From the cell containing the given text, extract its center point as (X, Y) coordinate. 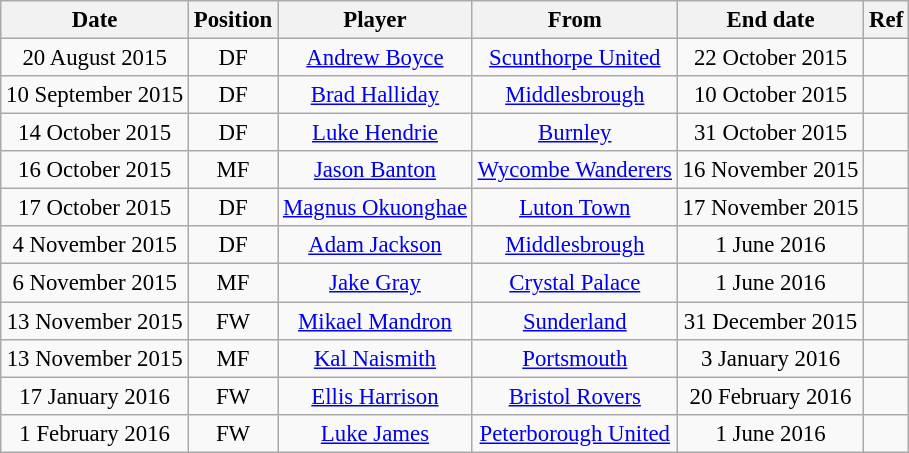
6 November 2015 (95, 283)
Jake Gray (376, 283)
4 November 2015 (95, 245)
Ellis Harrison (376, 396)
End date (770, 20)
31 December 2015 (770, 321)
16 October 2015 (95, 170)
Jason Banton (376, 170)
Position (234, 20)
14 October 2015 (95, 133)
22 October 2015 (770, 58)
1 February 2016 (95, 433)
17 January 2016 (95, 396)
Peterborough United (574, 433)
10 September 2015 (95, 95)
From (574, 20)
20 February 2016 (770, 396)
Adam Jackson (376, 245)
Bristol Rovers (574, 396)
Player (376, 20)
Luke James (376, 433)
Kal Naismith (376, 358)
Date (95, 20)
17 October 2015 (95, 208)
Ref (886, 20)
16 November 2015 (770, 170)
17 November 2015 (770, 208)
Burnley (574, 133)
Crystal Palace (574, 283)
Luke Hendrie (376, 133)
Andrew Boyce (376, 58)
Mikael Mandron (376, 321)
Magnus Okuonghae (376, 208)
Brad Halliday (376, 95)
20 August 2015 (95, 58)
Scunthorpe United (574, 58)
Luton Town (574, 208)
10 October 2015 (770, 95)
Portsmouth (574, 358)
3 January 2016 (770, 358)
Wycombe Wanderers (574, 170)
Sunderland (574, 321)
31 October 2015 (770, 133)
